Search for the cell housing the specified text and yield its (X, Y) center coordinate. 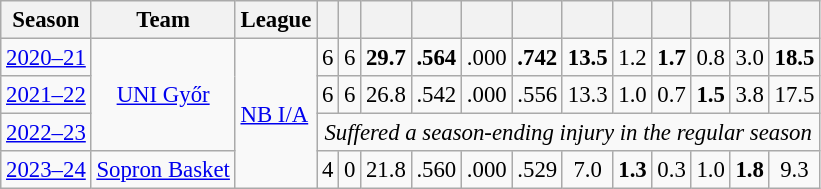
13.5 (587, 58)
0.3 (672, 170)
.560 (436, 170)
26.8 (386, 95)
Suffered a season-ending injury in the regular season (568, 133)
League (276, 20)
.542 (436, 95)
18.5 (794, 58)
.556 (537, 95)
UNI Győr (163, 96)
.564 (436, 58)
3.0 (750, 58)
Season (46, 20)
1.8 (750, 170)
0.8 (710, 58)
1.5 (710, 95)
2020–21 (46, 58)
21.8 (386, 170)
2023–24 (46, 170)
2021–22 (46, 95)
0.7 (672, 95)
1.7 (672, 58)
Sopron Basket (163, 170)
7.0 (587, 170)
4 (328, 170)
17.5 (794, 95)
Team (163, 20)
.742 (537, 58)
.529 (537, 170)
1.3 (632, 170)
13.3 (587, 95)
2022–23 (46, 133)
NB I/A (276, 114)
9.3 (794, 170)
0 (350, 170)
29.7 (386, 58)
1.2 (632, 58)
3.8 (750, 95)
